Determine the (x, y) coordinate at the center of the cell enclosing the given text.  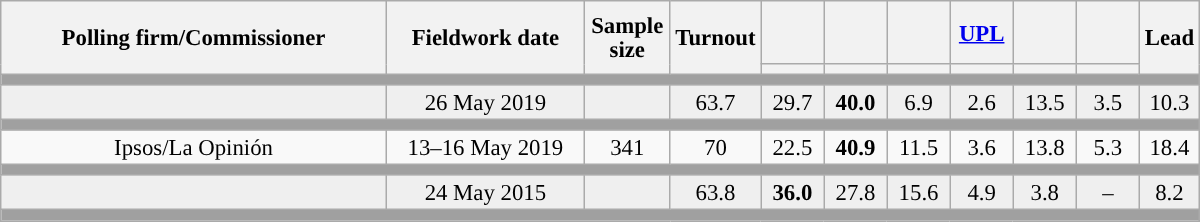
Sample size (627, 38)
26 May 2019 (485, 102)
63.7 (716, 102)
Ipsos/La Opinión (194, 148)
13.5 (1044, 102)
40.9 (856, 148)
3.8 (1044, 194)
341 (627, 148)
– (1108, 194)
63.8 (716, 194)
11.5 (918, 148)
27.8 (856, 194)
24 May 2015 (485, 194)
70 (716, 148)
29.7 (792, 102)
8.2 (1169, 194)
22.5 (792, 148)
4.9 (982, 194)
40.0 (856, 102)
Fieldwork date (485, 38)
10.3 (1169, 102)
6.9 (918, 102)
36.0 (792, 194)
13.8 (1044, 148)
5.3 (1108, 148)
Polling firm/Commissioner (194, 38)
18.4 (1169, 148)
Lead (1169, 38)
15.6 (918, 194)
Turnout (716, 38)
3.5 (1108, 102)
13–16 May 2019 (485, 148)
UPL (982, 32)
2.6 (982, 102)
3.6 (982, 148)
